Pinpoint the cell where the given text exists, returning its (X, Y) midpoint coordinate. 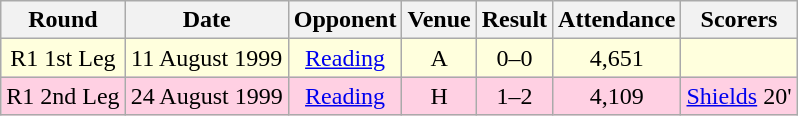
R1 1st Leg (63, 58)
24 August 1999 (206, 96)
H (439, 96)
Venue (439, 20)
Date (206, 20)
1–2 (514, 96)
0–0 (514, 58)
4,651 (617, 58)
Shields 20' (739, 96)
Round (63, 20)
Attendance (617, 20)
R1 2nd Leg (63, 96)
Opponent (345, 20)
11 August 1999 (206, 58)
4,109 (617, 96)
Result (514, 20)
A (439, 58)
Scorers (739, 20)
